Extract the [X, Y] coordinate from the center of the cell holding the provided text.  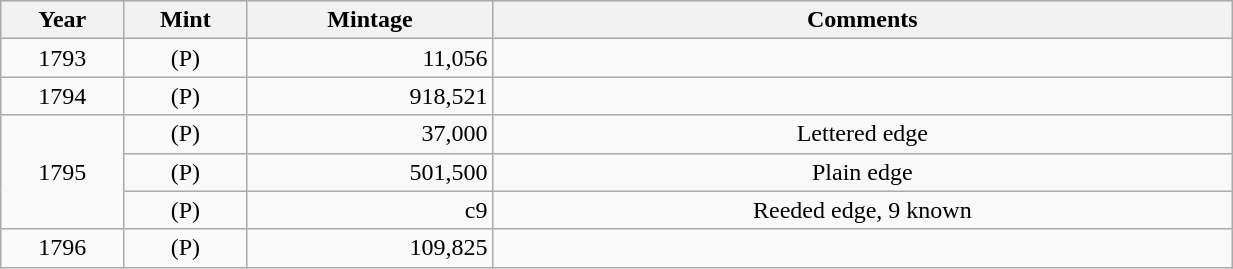
37,000 [370, 134]
501,500 [370, 172]
1795 [62, 172]
11,056 [370, 58]
Reeded edge, 9 known [862, 210]
Mintage [370, 20]
Comments [862, 20]
c9 [370, 210]
1793 [62, 58]
Year [62, 20]
1796 [62, 248]
918,521 [370, 96]
Mint [186, 20]
1794 [62, 96]
Plain edge [862, 172]
Lettered edge [862, 134]
109,825 [370, 248]
